Return [X, Y] of the center of cell containing provided text 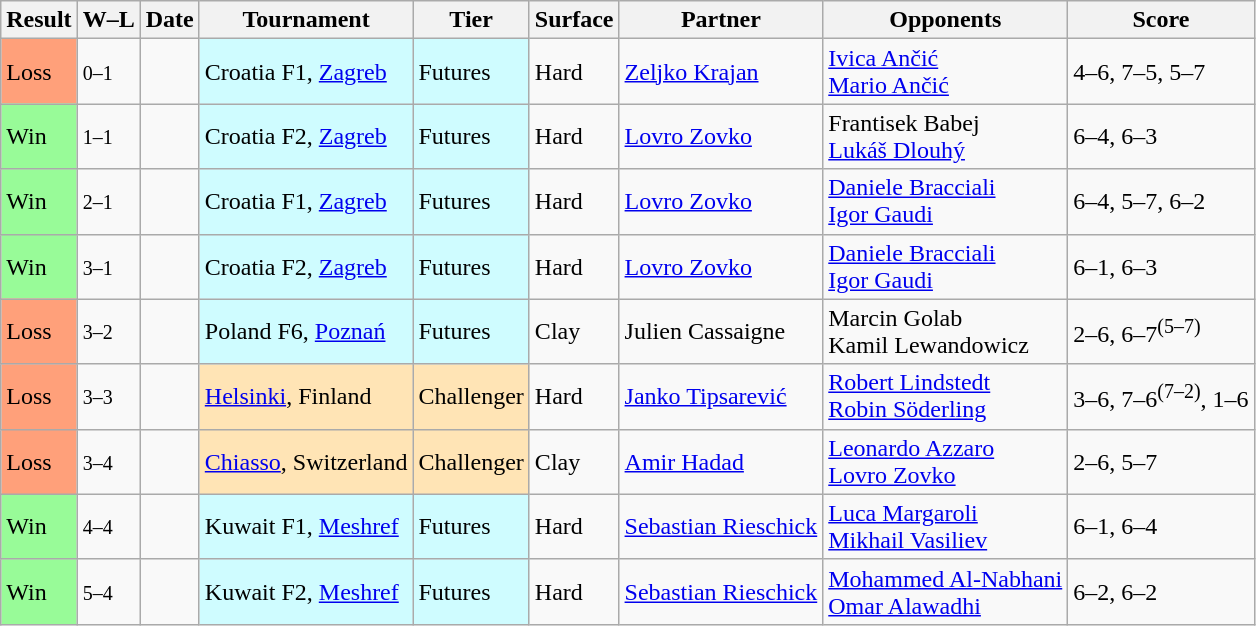
6–2, 6–2 [1161, 592]
2–6, 6–7(5–7) [1161, 332]
Ivica Ančić Mario Ančić [946, 72]
Score [1161, 20]
Kuwait F2, Meshref [306, 592]
Luca Margaroli Mikhail Vasiliev [946, 526]
6–1, 6–4 [1161, 526]
1–1 [108, 136]
6–4, 6–3 [1161, 136]
2–1 [108, 202]
3–2 [108, 332]
4–4 [108, 526]
5–4 [108, 592]
Tier [471, 20]
Tournament [306, 20]
Leonardo Azzaro Lovro Zovko [946, 462]
Result [39, 20]
6–1, 6–3 [1161, 266]
0–1 [108, 72]
Robert Lindstedt Robin Söderling [946, 396]
3–6, 7–6(7–2), 1–6 [1161, 396]
Frantisek Babej Lukáš Dlouhý [946, 136]
Opponents [946, 20]
Marcin Golab Kamil Lewandowicz [946, 332]
W–L [108, 20]
2–6, 5–7 [1161, 462]
Julien Cassaigne [721, 332]
3–3 [108, 396]
Date [170, 20]
Helsinki, Finland [306, 396]
Chiasso, Switzerland [306, 462]
Poland F6, Poznań [306, 332]
Surface [574, 20]
4–6, 7–5, 5–7 [1161, 72]
Mohammed Al-Nabhani Omar Alawadhi [946, 592]
6–4, 5–7, 6–2 [1161, 202]
3–1 [108, 266]
Amir Hadad [721, 462]
3–4 [108, 462]
Kuwait F1, Meshref [306, 526]
Partner [721, 20]
Janko Tipsarević [721, 396]
Zeljko Krajan [721, 72]
